Provide the (X, Y) coordinate of the cell's center where the given text is located.  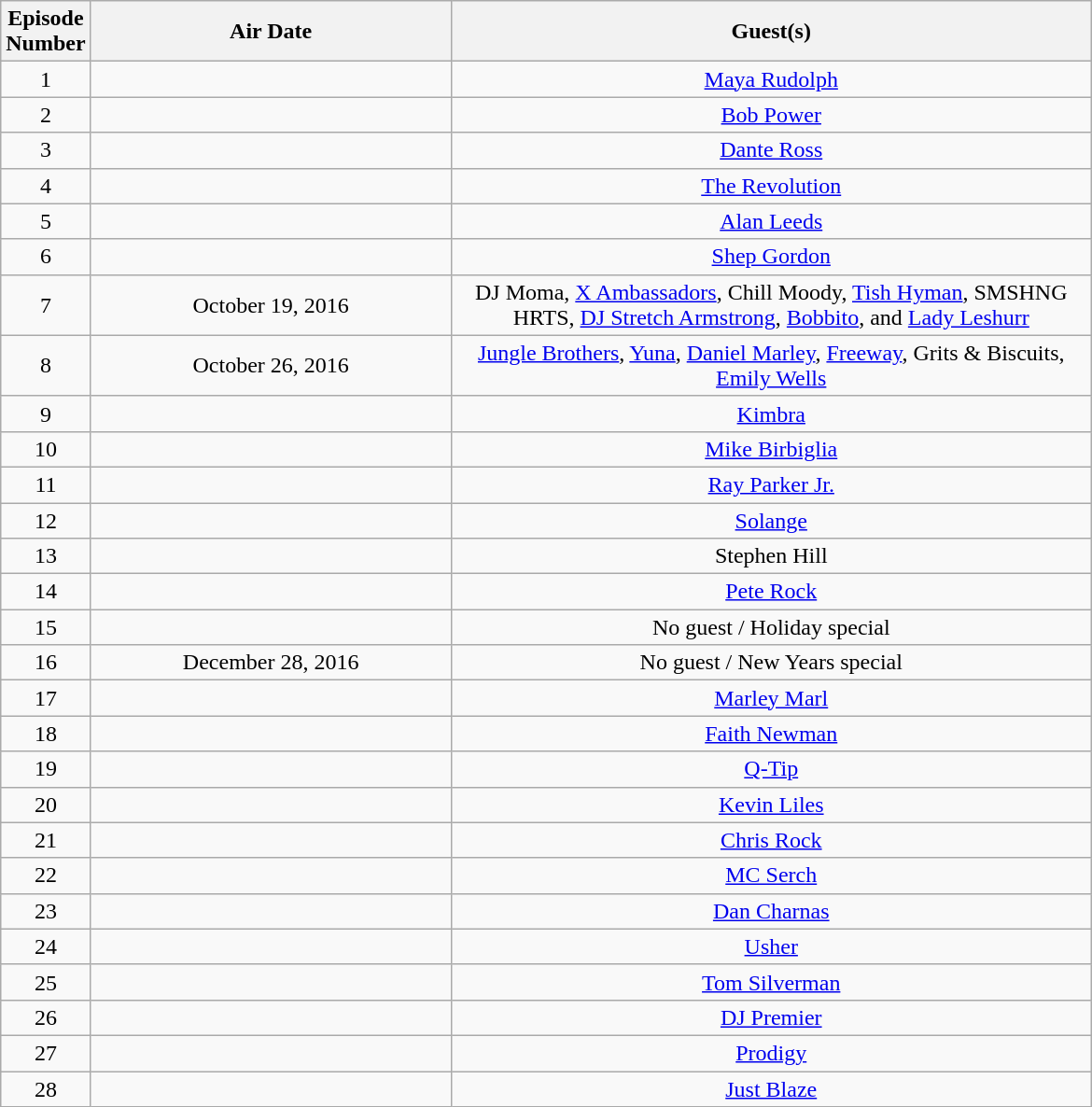
The Revolution (771, 186)
1 (46, 79)
DJ Premier (771, 1017)
Alan Leeds (771, 221)
No guest / Holiday special (771, 627)
26 (46, 1017)
3 (46, 150)
16 (46, 663)
Kimbra (771, 413)
5 (46, 221)
8 (46, 366)
Tom Silverman (771, 982)
Prodigy (771, 1053)
6 (46, 257)
Just Blaze (771, 1089)
Q-Tip (771, 769)
MC Serch (771, 876)
20 (46, 805)
21 (46, 840)
Pete Rock (771, 592)
Marley Marl (771, 698)
Jungle Brothers, Yuna, Daniel Marley, Freeway, Grits & Biscuits, Emily Wells (771, 366)
2 (46, 115)
13 (46, 556)
23 (46, 911)
7 (46, 304)
Solange (771, 520)
Guest(s) (771, 32)
Mike Birbiglia (771, 449)
Dan Charnas (771, 911)
Ray Parker Jr. (771, 484)
24 (46, 946)
14 (46, 592)
No guest / New Years special (771, 663)
Shep Gordon (771, 257)
Maya Rudolph (771, 79)
October 26, 2016 (271, 366)
Bob Power (771, 115)
19 (46, 769)
Stephen Hill (771, 556)
October 19, 2016 (271, 304)
10 (46, 449)
15 (46, 627)
Air Date (271, 32)
12 (46, 520)
DJ Moma, X Ambassadors, Chill Moody, Tish Hyman, SMSHNG HRTS, DJ Stretch Armstrong, Bobbito, and Lady Leshurr (771, 304)
25 (46, 982)
Kevin Liles (771, 805)
11 (46, 484)
Chris Rock (771, 840)
December 28, 2016 (271, 663)
27 (46, 1053)
9 (46, 413)
22 (46, 876)
Usher (771, 946)
18 (46, 734)
28 (46, 1089)
Episode Number (46, 32)
4 (46, 186)
Dante Ross (771, 150)
17 (46, 698)
Faith Newman (771, 734)
